From the cell containing the given text, extract its center point as [x, y] coordinate. 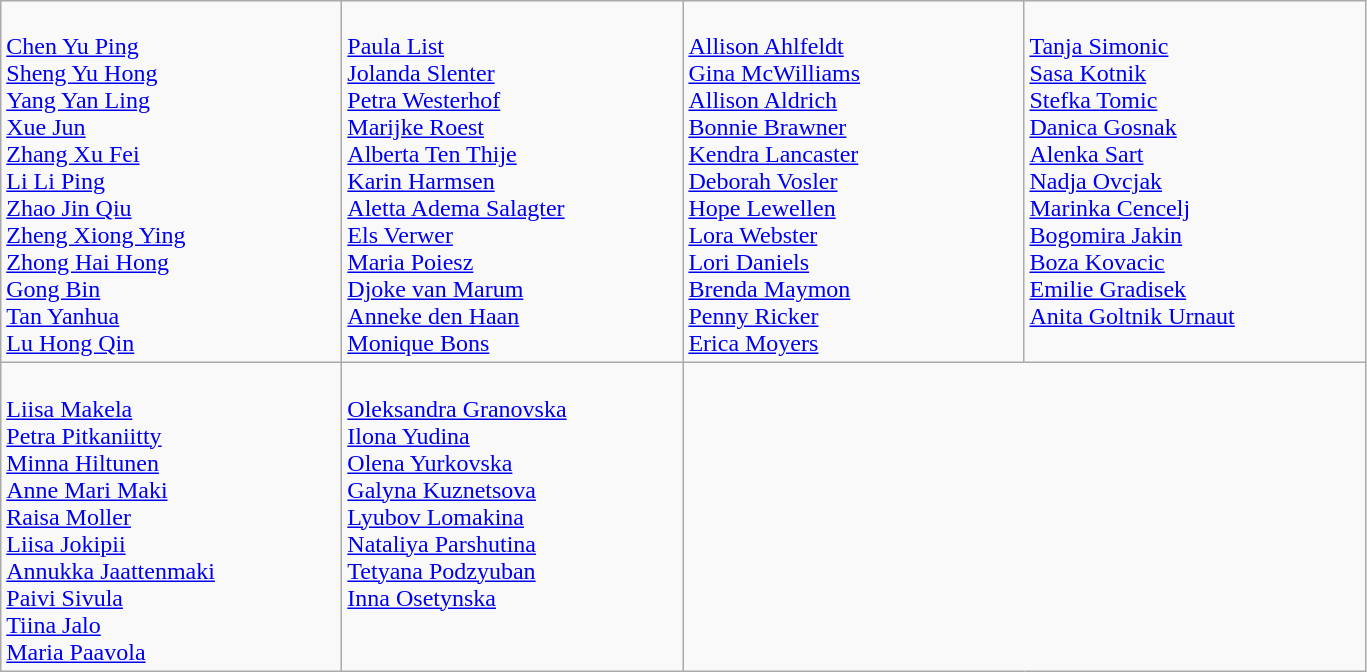
Oleksandra GranovskaIlona YudinaOlena YurkovskaGalyna KuznetsovaLyubov LomakinaNataliya ParshutinaTetyana PodzyubanInna Osetynska [512, 517]
Chen Yu PingSheng Yu HongYang Yan LingXue JunZhang Xu FeiLi Li PingZhao Jin QiuZheng Xiong YingZhong Hai HongGong BinTan YanhuaLu Hong Qin [172, 182]
Tanja SimonicSasa KotnikStefka TomicDanica GosnakAlenka SartNadja OvcjakMarinka CenceljBogomira JakinBoza KovacicEmilie GradisekAnita Goltnik Urnaut [1194, 182]
Liisa MakelaPetra PitkaniittyMinna HiltunenAnne Mari MakiRaisa MollerLiisa JokipiiAnnukka JaattenmakiPaivi SivulaTiina JaloMaria Paavola [172, 517]
